Find where the given text appears and provide that cell's center as [X, Y] coordinate. 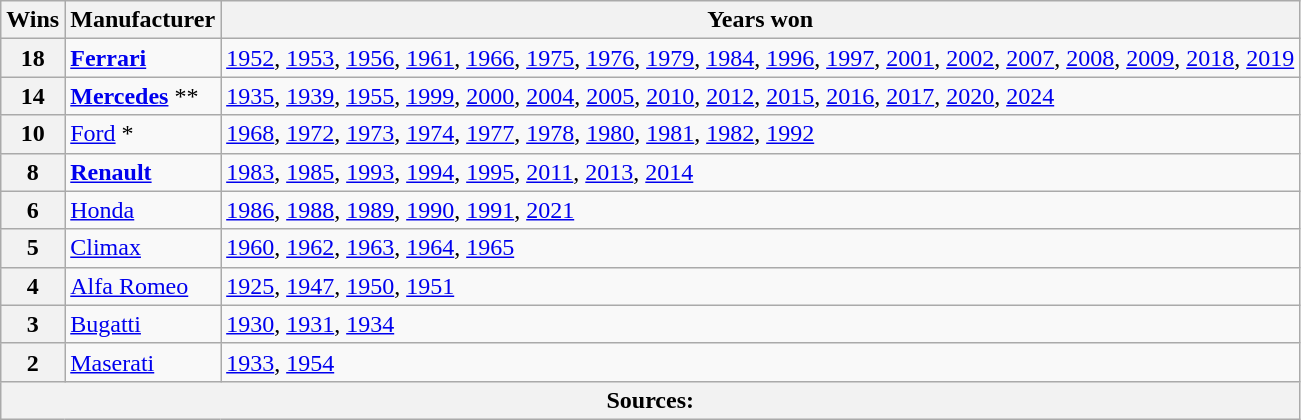
1983, 1985, 1993, 1994, 1995, 2011, 2013, 2014 [760, 172]
3 [33, 324]
2 [33, 362]
Bugatti [143, 324]
5 [33, 248]
8 [33, 172]
1952, 1953, 1956, 1961, 1966, 1975, 1976, 1979, 1984, 1996, 1997, 2001, 2002, 2007, 2008, 2009, 2018, 2019 [760, 58]
1960, 1962, 1963, 1964, 1965 [760, 248]
1933, 1954 [760, 362]
Wins [33, 20]
1930, 1931, 1934 [760, 324]
Honda [143, 210]
Manufacturer [143, 20]
Renault [143, 172]
Ford * [143, 134]
1935, 1939, 1955, 1999, 2000, 2004, 2005, 2010, 2012, 2015, 2016, 2017, 2020, 2024 [760, 96]
Maserati [143, 362]
1986, 1988, 1989, 1990, 1991, 2021 [760, 210]
Sources: [650, 400]
18 [33, 58]
14 [33, 96]
Mercedes ** [143, 96]
4 [33, 286]
Climax [143, 248]
Ferrari [143, 58]
10 [33, 134]
Years won [760, 20]
6 [33, 210]
1925, 1947, 1950, 1951 [760, 286]
1968, 1972, 1973, 1974, 1977, 1978, 1980, 1981, 1982, 1992 [760, 134]
Alfa Romeo [143, 286]
